Determine the (X, Y) coordinate at the center of the cell enclosing the given text.  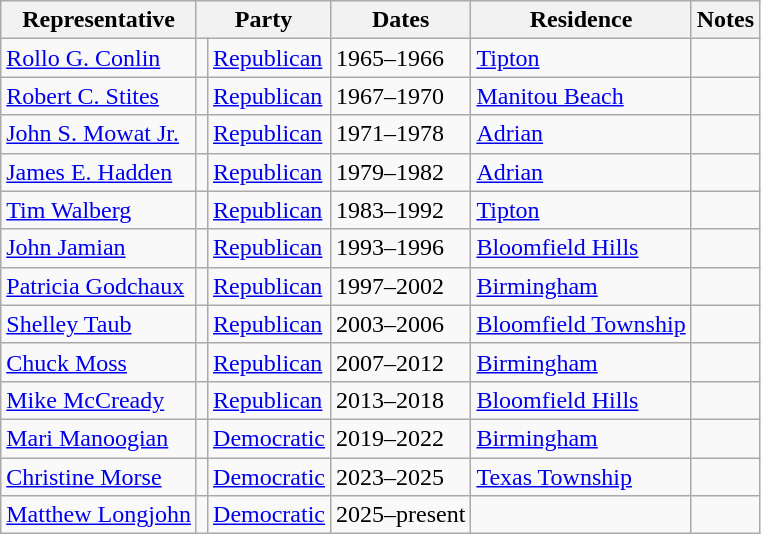
1993–1996 (401, 248)
1967–1970 (401, 96)
Tim Walberg (99, 210)
Manitou Beach (581, 96)
Notes (725, 20)
Dates (401, 20)
2007–2012 (401, 362)
Rollo G. Conlin (99, 58)
Shelley Taub (99, 324)
Mari Manoogian (99, 438)
1971–1978 (401, 134)
2025–present (401, 515)
Robert C. Stites (99, 96)
1979–1982 (401, 172)
John S. Mowat Jr. (99, 134)
Bloomfield Township (581, 324)
Mike McCready (99, 400)
2013–2018 (401, 400)
John Jamian (99, 248)
2023–2025 (401, 477)
2019–2022 (401, 438)
1983–1992 (401, 210)
1965–1966 (401, 58)
2003–2006 (401, 324)
Matthew Longjohn (99, 515)
James E. Hadden (99, 172)
Party (263, 20)
Representative (99, 20)
Christine Morse (99, 477)
Patricia Godchaux (99, 286)
Chuck Moss (99, 362)
1997–2002 (401, 286)
Texas Township (581, 477)
Residence (581, 20)
